Return the [X, Y] coordinate for the center point of the cell that contains the specified text.  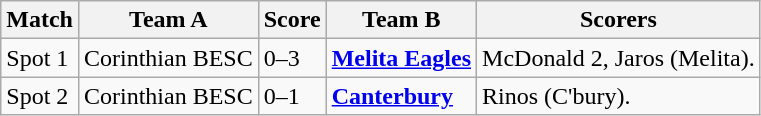
Spot 1 [40, 58]
Score [292, 20]
0–1 [292, 96]
Melita Eagles [401, 58]
Match [40, 20]
Spot 2 [40, 96]
Canterbury [401, 96]
Rinos (C'bury). [619, 96]
0–3 [292, 58]
Team A [168, 20]
Team B [401, 20]
Scorers [619, 20]
McDonald 2, Jaros (Melita). [619, 58]
